Find where the given text appears and provide that cell's center as (x, y) coordinate. 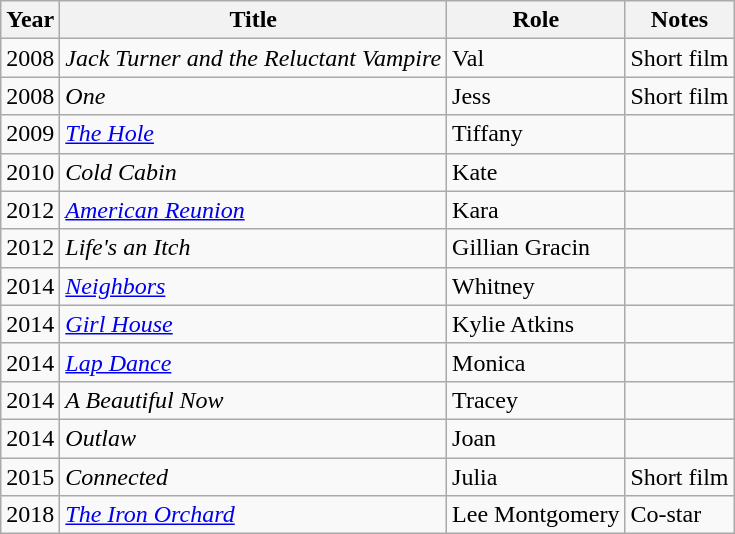
Life's an Itch (254, 248)
Julia (536, 477)
Co-star (680, 515)
Whitney (536, 286)
Notes (680, 20)
Cold Cabin (254, 172)
Jack Turner and the Reluctant Vampire (254, 58)
Title (254, 20)
Girl House (254, 324)
The Hole (254, 134)
A Beautiful Now (254, 400)
Role (536, 20)
Lee Montgomery (536, 515)
Year (30, 20)
One (254, 96)
Jess (536, 96)
2010 (30, 172)
Monica (536, 362)
Connected (254, 477)
Kara (536, 210)
Outlaw (254, 438)
Kylie Atkins (536, 324)
2018 (30, 515)
Gillian Gracin (536, 248)
The Iron Orchard (254, 515)
Kate (536, 172)
Joan (536, 438)
Neighbors (254, 286)
2009 (30, 134)
Val (536, 58)
Tiffany (536, 134)
2015 (30, 477)
Lap Dance (254, 362)
American Reunion (254, 210)
Tracey (536, 400)
